Return [x, y] of the center of cell containing provided text 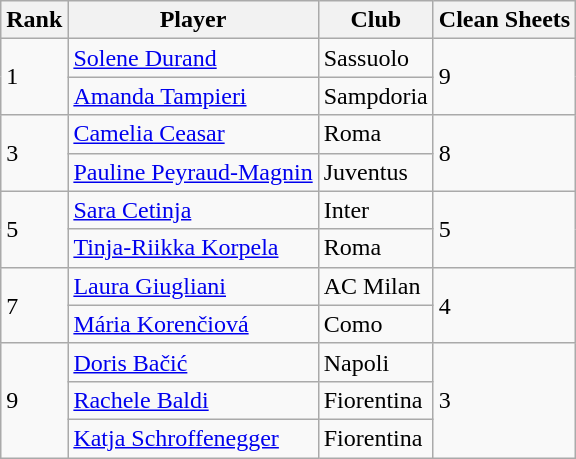
Laura Giugliani [193, 286]
AC Milan [376, 286]
7 [34, 305]
Inter [376, 210]
Napoli [376, 362]
1 [34, 77]
Katja Schroffenegger [193, 438]
Juventus [376, 172]
Doris Bačić [193, 362]
Rank [34, 20]
4 [504, 305]
Solene Durand [193, 58]
Sassuolo [376, 58]
8 [504, 153]
Player [193, 20]
Camelia Ceasar [193, 134]
Sara Cetinja [193, 210]
Amanda Tampieri [193, 96]
Rachele Baldi [193, 400]
Como [376, 324]
Clean Sheets [504, 20]
Sampdoria [376, 96]
Tinja-Riikka Korpela [193, 248]
Mária Korenčiová [193, 324]
Club [376, 20]
Pauline Peyraud-Magnin [193, 172]
